Detect which cell encompasses the target text, then output its [x, y] center coordinate. 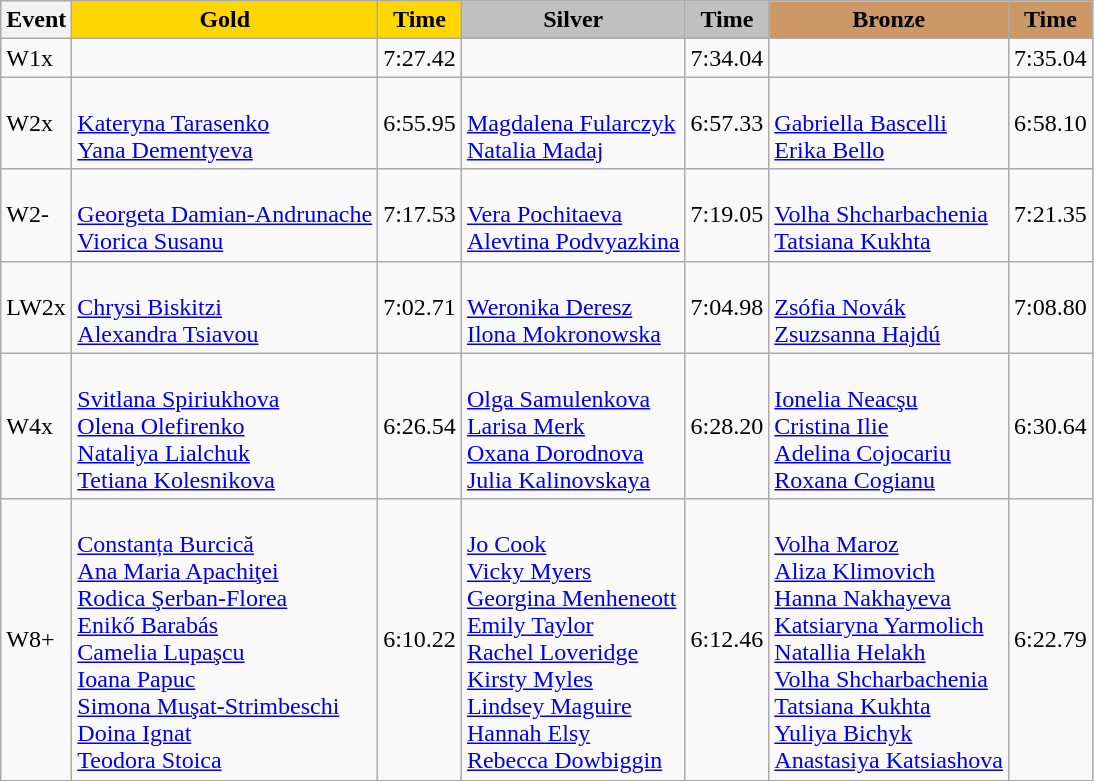
7:17.53 [420, 215]
6:30.64 [1050, 426]
Silver [573, 20]
W1x [36, 58]
7:35.04 [1050, 58]
Olga Samulenkova Larisa Merk Oxana Dorodnova Julia Kalinovskaya [573, 426]
Zsófia Novák Zsuzsanna Hajdú [889, 307]
Svitlana Spiriukhova Olena Olefirenko Nataliya Lialchuk Tetiana Kolesnikova [225, 426]
Jo Cook Vicky Myers Georgina Menheneott Emily Taylor Rachel Loveridge Kirsty Myles Lindsey Maguire Hannah Elsy Rebecca Dowbiggin [573, 640]
Chrysi Biskitzi Alexandra Tsiavou [225, 307]
Bronze [889, 20]
7:21.35 [1050, 215]
7:04.98 [727, 307]
Ionelia Neacşu Cristina Ilie Adelina Cojocariu Roxana Cogianu [889, 426]
6:58.10 [1050, 123]
7:19.05 [727, 215]
Vera Pochitaeva Alevtina Podvyazkina [573, 215]
6:28.20 [727, 426]
6:22.79 [1050, 640]
6:12.46 [727, 640]
W4x [36, 426]
6:26.54 [420, 426]
LW2x [36, 307]
Kateryna Tarasenko Yana Dementyeva [225, 123]
W2- [36, 215]
W8+ [36, 640]
Weronika Deresz Ilona Mokronowska [573, 307]
6:57.33 [727, 123]
6:10.22 [420, 640]
Magdalena Fularczyk Natalia Madaj [573, 123]
Gold [225, 20]
6:55.95 [420, 123]
7:02.71 [420, 307]
Event [36, 20]
Gabriella Bascelli Erika Bello [889, 123]
7:27.42 [420, 58]
Georgeta Damian-Andrunache Viorica Susanu [225, 215]
7:08.80 [1050, 307]
Volha Shcharbachenia Tatsiana Kukhta [889, 215]
7:34.04 [727, 58]
W2x [36, 123]
